Capture the cell that displays the provided text and extract its [X, Y] central coordinate. 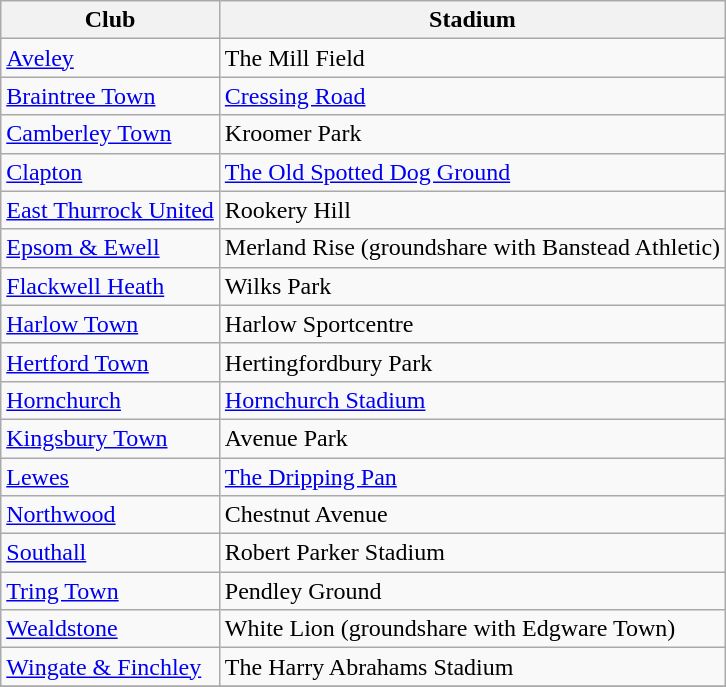
Wealdstone [110, 629]
Flackwell Heath [110, 286]
Wingate & Finchley [110, 667]
Tring Town [110, 591]
Pendley Ground [472, 591]
Braintree Town [110, 96]
Harlow Sportcentre [472, 324]
Aveley [110, 58]
Avenue Park [472, 438]
Harlow Town [110, 324]
Epsom & Ewell [110, 248]
The Harry Abrahams Stadium [472, 667]
Hornchurch [110, 400]
Kroomer Park [472, 134]
The Dripping Pan [472, 477]
Lewes [110, 477]
Hornchurch Stadium [472, 400]
Southall [110, 553]
Wilks Park [472, 286]
Chestnut Avenue [472, 515]
Camberley Town [110, 134]
White Lion (groundshare with Edgware Town) [472, 629]
Club [110, 20]
Hertingfordbury Park [472, 362]
The Mill Field [472, 58]
East Thurrock United [110, 210]
The Old Spotted Dog Ground [472, 172]
Robert Parker Stadium [472, 553]
Stadium [472, 20]
Hertford Town [110, 362]
Northwood [110, 515]
Clapton [110, 172]
Merland Rise (groundshare with Banstead Athletic) [472, 248]
Cressing Road [472, 96]
Kingsbury Town [110, 438]
Rookery Hill [472, 210]
